Search for the cell housing the specified text and yield its [x, y] center coordinate. 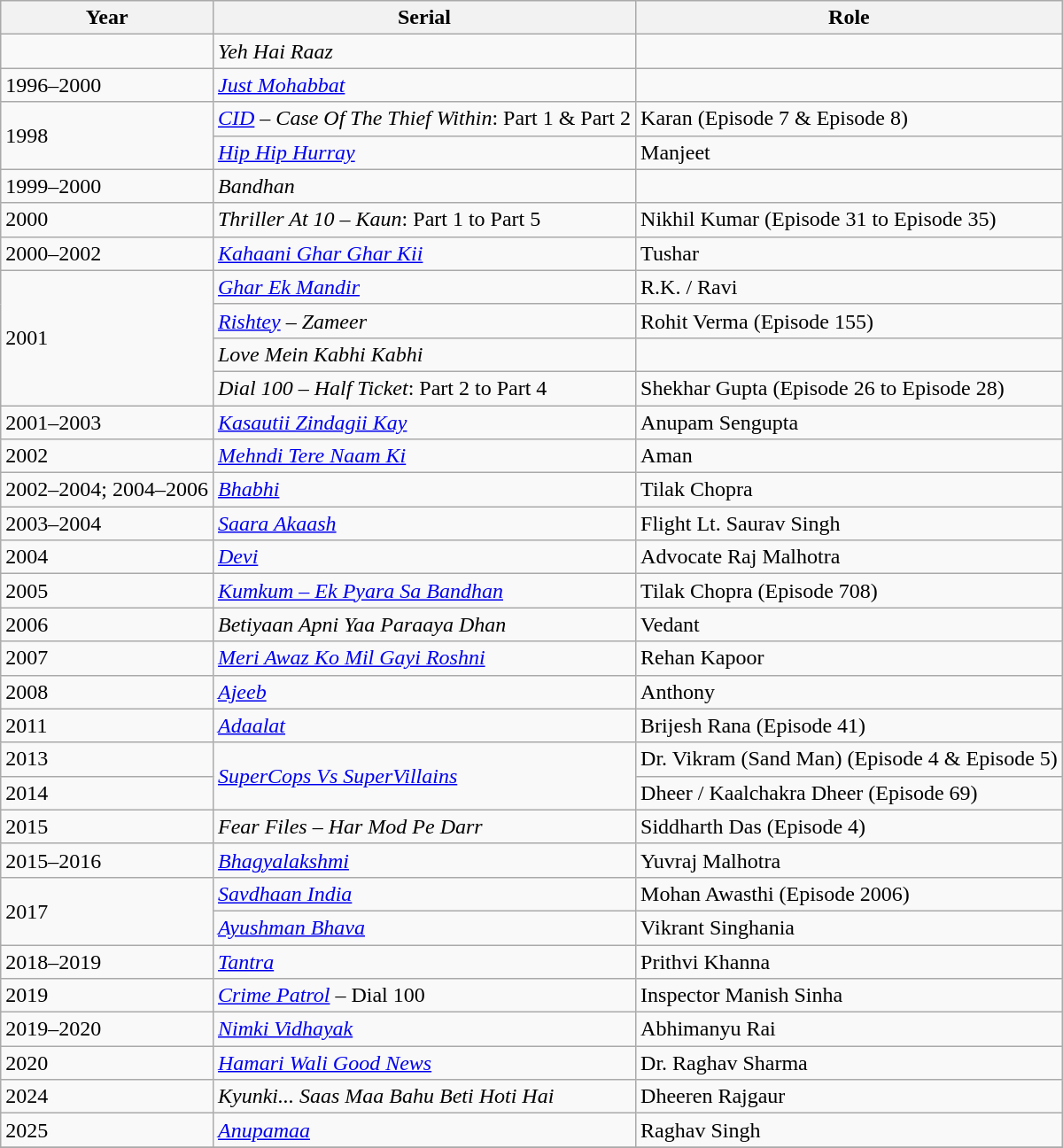
Savdhaan India [423, 894]
Tantra [423, 961]
Meri Awaz Ko Mil Gayi Roshni [423, 658]
1996–2000 [107, 85]
Tilak Chopra (Episode 708) [850, 591]
Karan (Episode 7 & Episode 8) [850, 119]
2002–2004; 2004–2006 [107, 490]
Dial 100 – Half Ticket: Part 2 to Part 4 [423, 388]
2002 [107, 456]
2000–2002 [107, 253]
Ajeeb [423, 692]
2001–2003 [107, 423]
Bhagyalakshmi [423, 860]
Yeh Hai Raaz [423, 51]
Vedant [850, 624]
Mohan Awasthi (Episode 2006) [850, 894]
2024 [107, 1097]
Advocate Raj Malhotra [850, 557]
Anupamaa [423, 1130]
2000 [107, 220]
2005 [107, 591]
2025 [107, 1130]
Ghar Ek Mandir [423, 287]
Rishtey – Zameer [423, 321]
Flight Lt. Saurav Singh [850, 524]
2019 [107, 996]
SuperCops Vs SuperVillains [423, 776]
Kyunki... Saas Maa Bahu Beti Hoti Hai [423, 1097]
Just Mohabbat [423, 85]
Saara Akaash [423, 524]
2011 [107, 725]
Devi [423, 557]
Year [107, 18]
Rehan Kapoor [850, 658]
Prithvi Khanna [850, 961]
Inspector Manish Sinha [850, 996]
2015 [107, 826]
2007 [107, 658]
Rohit Verma (Episode 155) [850, 321]
2017 [107, 911]
Kahaani Ghar Ghar Kii [423, 253]
Hip Hip Hurray [423, 152]
Nimki Vidhayak [423, 1029]
Bhabhi [423, 490]
1998 [107, 136]
Role [850, 18]
2008 [107, 692]
Love Mein Kabhi Kabhi [423, 354]
Hamari Wali Good News [423, 1063]
Crime Patrol – Dial 100 [423, 996]
Dheeren Rajgaur [850, 1097]
Kasautii Zindagii Kay [423, 423]
Tilak Chopra [850, 490]
CID – Case Of The Thief Within: Part 1 & Part 2 [423, 119]
Fear Files – Har Mod Pe Darr [423, 826]
2001 [107, 337]
Abhimanyu Rai [850, 1029]
Betiyaan Apni Yaa Paraaya Dhan [423, 624]
Shekhar Gupta (Episode 26 to Episode 28) [850, 388]
Manjeet [850, 152]
2006 [107, 624]
Ayushman Bhava [423, 927]
Yuvraj Malhotra [850, 860]
Dheer / Kaalchakra Dheer (Episode 69) [850, 793]
Bandhan [423, 186]
2014 [107, 793]
Anupam Sengupta [850, 423]
1999–2000 [107, 186]
2004 [107, 557]
2015–2016 [107, 860]
Aman [850, 456]
Brijesh Rana (Episode 41) [850, 725]
Thriller At 10 – Kaun: Part 1 to Part 5 [423, 220]
2020 [107, 1063]
Dr. Vikram (Sand Man) (Episode 4 & Episode 5) [850, 759]
Kumkum – Ek Pyara Sa Bandhan [423, 591]
Adaalat [423, 725]
Vikrant Singhania [850, 927]
2019–2020 [107, 1029]
Serial [423, 18]
Dr. Raghav Sharma [850, 1063]
2013 [107, 759]
Tushar [850, 253]
Mehndi Tere Naam Ki [423, 456]
R.K. / Ravi [850, 287]
Anthony [850, 692]
Raghav Singh [850, 1130]
2018–2019 [107, 961]
Siddharth Das (Episode 4) [850, 826]
2003–2004 [107, 524]
Nikhil Kumar (Episode 31 to Episode 35) [850, 220]
